Return [x, y] of the center of cell containing provided text 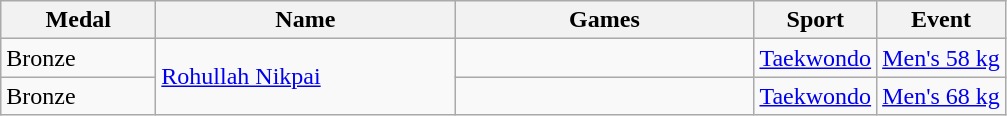
Games [604, 20]
Rohullah Nikpai [306, 77]
Men's 58 kg [942, 58]
Men's 68 kg [942, 96]
Medal [78, 20]
Sport [816, 20]
Event [942, 20]
Name [306, 20]
